Capture the cell that displays the provided text and extract its [X, Y] central coordinate. 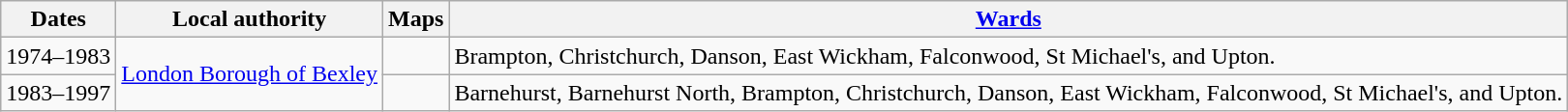
London Borough of Bexley [250, 74]
Brampton, Christchurch, Danson, East Wickham, Falconwood, St Michael's, and Upton. [1009, 56]
Maps [416, 19]
1983–1997 [58, 93]
Local authority [250, 19]
1974–1983 [58, 56]
Barnehurst, Barnehurst North, Brampton, Christchurch, Danson, East Wickham, Falconwood, St Michael's, and Upton. [1009, 93]
Wards [1009, 19]
Dates [58, 19]
